Return (X, Y) of the center of cell containing provided text 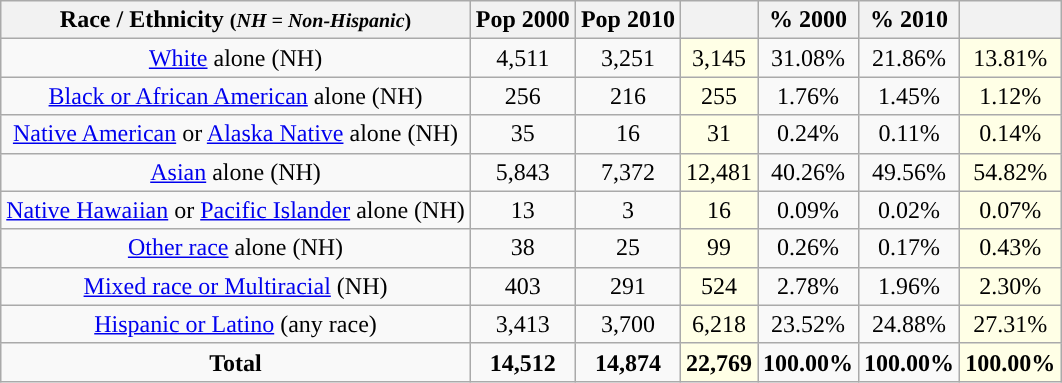
7,372 (628, 172)
White alone (NH) (236, 58)
Total (236, 362)
2.30% (1010, 286)
0.09% (808, 210)
Pop 2010 (628, 20)
Asian alone (NH) (236, 172)
0.11% (910, 134)
35 (522, 134)
0.14% (1010, 134)
1.45% (910, 96)
Other race alone (NH) (236, 248)
31 (718, 134)
% 2000 (808, 20)
40.26% (808, 172)
403 (522, 286)
5,843 (522, 172)
21.86% (910, 58)
22,769 (718, 362)
1.76% (808, 96)
291 (628, 286)
24.88% (910, 324)
3,413 (522, 324)
% 2010 (910, 20)
0.07% (1010, 210)
Native American or Alaska Native alone (NH) (236, 134)
6,218 (718, 324)
27.31% (1010, 324)
1.96% (910, 286)
3,700 (628, 324)
23.52% (808, 324)
14,512 (522, 362)
Pop 2000 (522, 20)
54.82% (1010, 172)
255 (718, 96)
13.81% (1010, 58)
Black or African American alone (NH) (236, 96)
99 (718, 248)
31.08% (808, 58)
0.17% (910, 248)
Native Hawaiian or Pacific Islander alone (NH) (236, 210)
4,511 (522, 58)
Race / Ethnicity (NH = Non-Hispanic) (236, 20)
524 (718, 286)
2.78% (808, 286)
0.26% (808, 248)
0.43% (1010, 248)
0.24% (808, 134)
Mixed race or Multiracial (NH) (236, 286)
216 (628, 96)
0.02% (910, 210)
49.56% (910, 172)
3,251 (628, 58)
1.12% (1010, 96)
38 (522, 248)
3 (628, 210)
13 (522, 210)
14,874 (628, 362)
12,481 (718, 172)
Hispanic or Latino (any race) (236, 324)
3,145 (718, 58)
256 (522, 96)
25 (628, 248)
